Locate the cell with the specified text and output its [x, y] center coordinate. 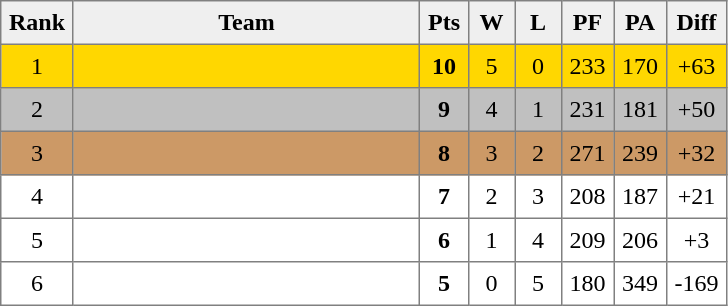
349 [640, 284]
PA [640, 23]
181 [640, 110]
L [538, 23]
+3 [696, 240]
Pts [444, 23]
8 [444, 153]
W [491, 23]
209 [587, 240]
208 [587, 197]
206 [640, 240]
+63 [696, 66]
180 [587, 284]
170 [640, 66]
+21 [696, 197]
Diff [696, 23]
+32 [696, 153]
233 [587, 66]
Team [246, 23]
Rank [38, 23]
239 [640, 153]
PF [587, 23]
10 [444, 66]
-169 [696, 284]
9 [444, 110]
231 [587, 110]
187 [640, 197]
7 [444, 197]
+50 [696, 110]
271 [587, 153]
